Determine the (x, y) coordinate at the center of the cell enclosing the given text.  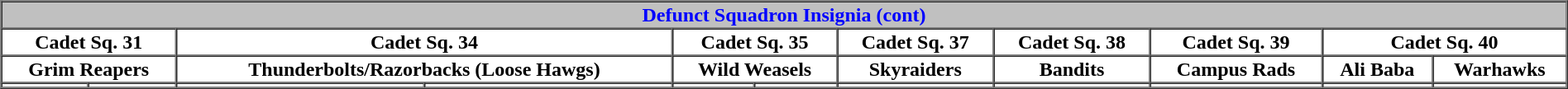
Cadet Sq. 40 (1444, 41)
Ali Baba (1377, 69)
Warhawks (1499, 69)
Grim Reapers (89, 69)
Cadet Sq. 31 (89, 41)
Cadet Sq. 37 (915, 41)
Bandits (1072, 69)
Defunct Squadron Insignia (cont) (784, 15)
Wild Weasels (754, 69)
Campus Rads (1236, 69)
Skyraiders (915, 69)
Cadet Sq. 34 (424, 41)
Cadet Sq. 39 (1236, 41)
Cadet Sq. 35 (754, 41)
Cadet Sq. 38 (1072, 41)
Thunderbolts/Razorbacks (Loose Hawgs) (424, 69)
